Search for the cell housing the specified text and yield its [x, y] center coordinate. 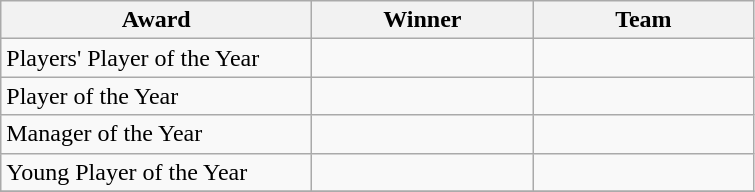
Award [156, 20]
Team [644, 20]
Winner [422, 20]
Player of the Year [156, 96]
Players' Player of the Year [156, 58]
Young Player of the Year [156, 172]
Manager of the Year [156, 134]
